Find where the given text appears and provide that cell's center as [X, Y] coordinate. 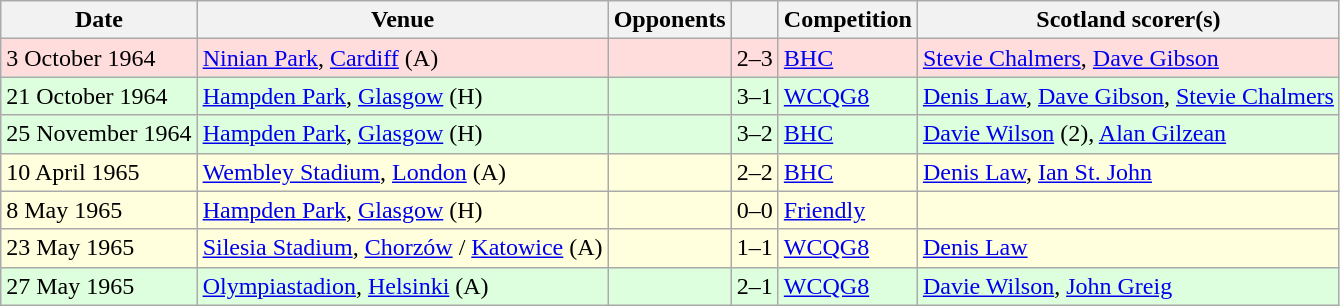
8 May 1965 [99, 210]
23 May 1965 [99, 248]
Opponents [670, 20]
3–1 [754, 96]
2–3 [754, 58]
Date [99, 20]
3–2 [754, 134]
Denis Law [1128, 248]
Davie Wilson (2), Alan Gilzean [1128, 134]
21 October 1964 [99, 96]
0–0 [754, 210]
2–1 [754, 286]
Davie Wilson, John Greig [1128, 286]
Olympiastadion, Helsinki (A) [402, 286]
27 May 1965 [99, 286]
Denis Law, Ian St. John [1128, 172]
Scotland scorer(s) [1128, 20]
Wembley Stadium, London (A) [402, 172]
1–1 [754, 248]
10 April 1965 [99, 172]
3 October 1964 [99, 58]
Denis Law, Dave Gibson, Stevie Chalmers [1128, 96]
25 November 1964 [99, 134]
Venue [402, 20]
Stevie Chalmers, Dave Gibson [1128, 58]
Ninian Park, Cardiff (A) [402, 58]
Silesia Stadium, Chorzów / Katowice (A) [402, 248]
Friendly [848, 210]
2–2 [754, 172]
Competition [848, 20]
